For the text-containing cell, return its midpoint in (x, y) coordinate format. 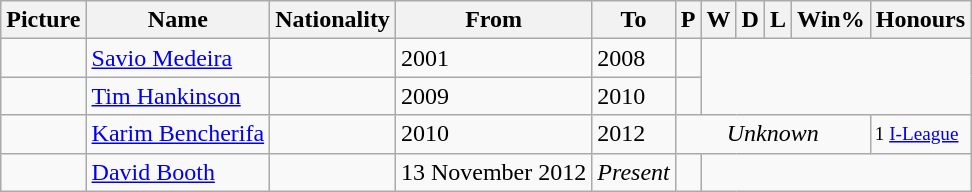
Name (178, 20)
2001 (493, 58)
Nationality (333, 20)
Picture (44, 20)
David Booth (178, 172)
Tim Hankinson (178, 96)
2012 (634, 134)
L (778, 20)
W (718, 20)
Karim Bencherifa (178, 134)
Unknown (772, 134)
1 I-League (920, 134)
Present (634, 172)
2008 (634, 58)
From (493, 20)
Savio Medeira (178, 58)
Honours (920, 20)
Win% (832, 20)
2009 (493, 96)
D (750, 20)
13 November 2012 (493, 172)
To (634, 20)
P (688, 20)
